Return the [x, y] coordinate for the center point of the cell that contains the specified text.  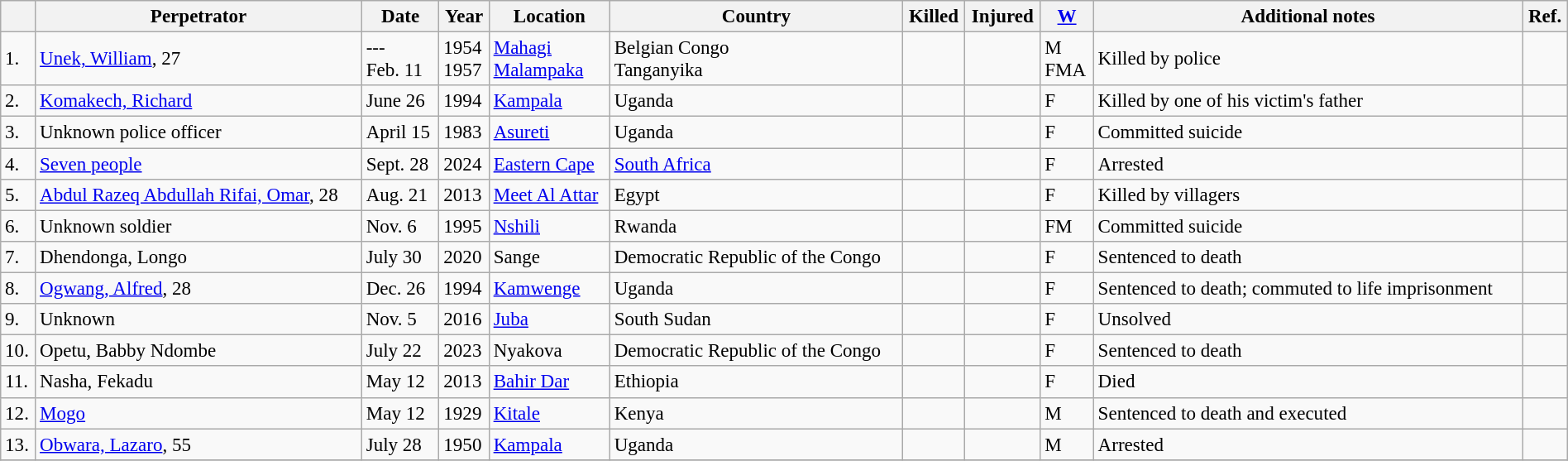
July 30 [400, 257]
2020 [464, 257]
Sange [549, 257]
Rwanda [756, 226]
Dec. 26 [400, 289]
Belgian Congo Tanganyika [756, 60]
Sept. 28 [400, 164]
Komakech, Richard [198, 101]
1950 [464, 444]
5. [18, 195]
Kamwenge [549, 289]
12. [18, 413]
June 26 [400, 101]
Sentenced to death; commuted to life imprisonment [1308, 289]
2023 [464, 351]
1983 [464, 132]
Mogo [198, 413]
Opetu, Babby Ndombe [198, 351]
Egypt [756, 195]
6. [18, 226]
April 15 [400, 132]
Unknown [198, 319]
Kitale [549, 413]
Sentenced to death and executed [1308, 413]
Unknown police officer [198, 132]
M FMA [1067, 60]
FM [1067, 226]
2016 [464, 319]
Juba [549, 319]
July 22 [400, 351]
Nov. 6 [400, 226]
Dhendonga, Longo [198, 257]
Unsolved [1308, 319]
1. [18, 60]
Died [1308, 382]
Nyakova [549, 351]
Bahir Dar [549, 382]
Injured [1002, 17]
Killed by one of his victim's father [1308, 101]
W [1067, 17]
Unknown soldier [198, 226]
10. [18, 351]
Killed by villagers [1308, 195]
Killed by police [1308, 60]
Ethiopia [756, 382]
13. [18, 444]
--- Feb. 11 [400, 60]
Additional notes [1308, 17]
Nov. 5 [400, 319]
Obwara, Lazaro, 55 [198, 444]
Perpetrator [198, 17]
Meet Al Attar [549, 195]
Country [756, 17]
4. [18, 164]
Eastern Cape [549, 164]
3. [18, 132]
South Africa [756, 164]
2024 [464, 164]
1995 [464, 226]
Unek, William, 27 [198, 60]
South Sudan [756, 319]
8. [18, 289]
9. [18, 319]
Seven people [198, 164]
July 28 [400, 444]
Nshili [549, 226]
Kenya [756, 413]
Year [464, 17]
Date [400, 17]
Ogwang, Alfred, 28 [198, 289]
Ref. [1545, 17]
Abdul Razeq Abdullah Rifai, Omar, 28 [198, 195]
1929 [464, 413]
11. [18, 382]
2. [18, 101]
Location [549, 17]
Mahagi Malampaka [549, 60]
Asureti [549, 132]
Aug. 21 [400, 195]
Nasha, Fekadu [198, 382]
7. [18, 257]
1954 1957 [464, 60]
Killed [933, 17]
